Locate the cell with the specified text and output its [X, Y] center coordinate. 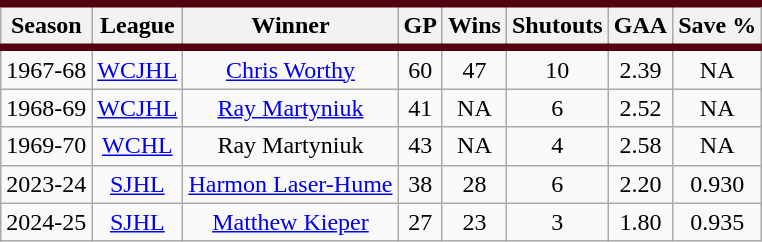
60 [420, 68]
Chris Worthy [290, 68]
Winner [290, 26]
10 [557, 68]
1969-70 [46, 146]
1967-68 [46, 68]
2.20 [640, 184]
Matthew Kieper [290, 222]
1.80 [640, 222]
1968-69 [46, 108]
27 [420, 222]
43 [420, 146]
28 [474, 184]
3 [557, 222]
WCHL [138, 146]
Save % [718, 26]
Harmon Laser-Hume [290, 184]
Wins [474, 26]
2.58 [640, 146]
47 [474, 68]
4 [557, 146]
2023-24 [46, 184]
0.935 [718, 222]
Shutouts [557, 26]
23 [474, 222]
GP [420, 26]
League [138, 26]
2.52 [640, 108]
2.39 [640, 68]
0.930 [718, 184]
2024-25 [46, 222]
41 [420, 108]
38 [420, 184]
Season [46, 26]
GAA [640, 26]
